Return (x, y) of the center of cell containing provided text 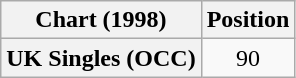
Position (248, 20)
UK Singles (OCC) (101, 58)
90 (248, 58)
Chart (1998) (101, 20)
